Output the [X, Y] coordinate of the center of the cell containing the given text.  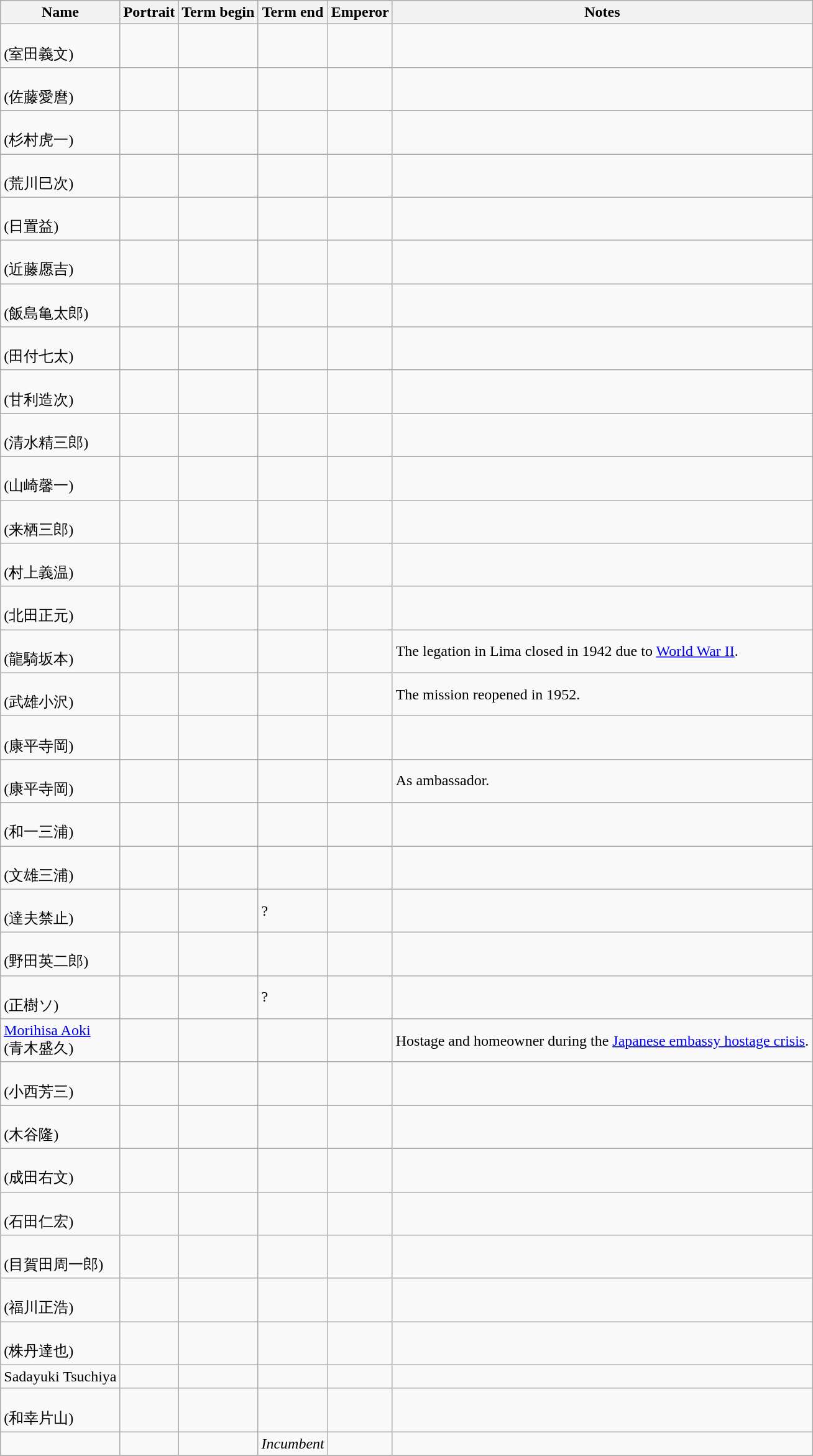
(成田右文) [60, 1170]
As ambassador. [602, 781]
(文雄三浦) [60, 867]
Hostage and homeowner during the Japanese embassy hostage crisis. [602, 1041]
Portrait [149, 12]
(和幸片山) [60, 1410]
(室田義文) [60, 46]
Term begin [218, 12]
(杉村虎一) [60, 132]
Term end [293, 12]
(甘利造次) [60, 392]
(木谷隆) [60, 1127]
(目賀田周一郎) [60, 1257]
(飯島亀太郎) [60, 305]
(龍騎坂本) [60, 652]
(清水精三郎) [60, 435]
Name [60, 12]
(来栖三郎) [60, 522]
The legation in Lima closed in 1942 due to World War II. [602, 652]
(福川正浩) [60, 1300]
(小西芳三) [60, 1084]
(日置益) [60, 219]
(荒川巳次) [60, 176]
(株丹達也) [60, 1343]
(近藤愿吉) [60, 262]
(野田英二郎) [60, 954]
(和一三浦) [60, 824]
The mission reopened in 1952. [602, 694]
Morihisa Aoki(青木盛久) [60, 1041]
Incumbent [293, 1444]
Notes [602, 12]
Sadayuki Tsuchiya [60, 1376]
(田付七太) [60, 349]
(正樹ソ) [60, 997]
(村上義温) [60, 565]
(山崎馨一) [60, 478]
(達夫禁止) [60, 911]
(北田正元) [60, 608]
(石田仁宏) [60, 1214]
(武雄小沢) [60, 694]
(佐藤愛麿) [60, 89]
Emperor [360, 12]
